Provide the [X, Y] coordinate of the cell's center where the given text is located.  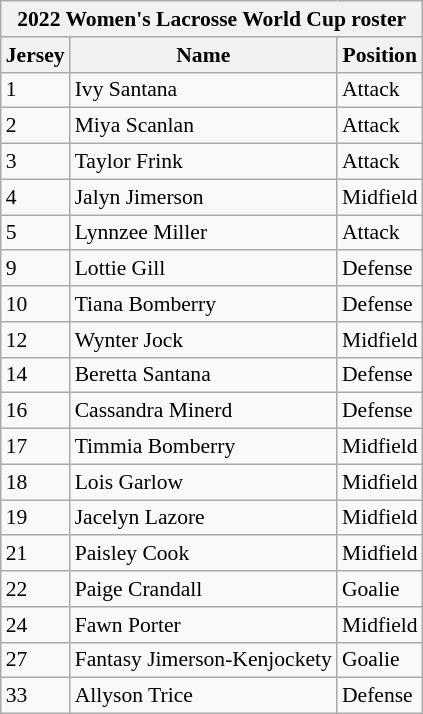
Timmia Bomberry [204, 447]
18 [36, 482]
21 [36, 554]
4 [36, 197]
Miya Scanlan [204, 126]
Taylor Frink [204, 162]
22 [36, 589]
Lois Garlow [204, 482]
Wynter Jock [204, 340]
Tiana Bomberry [204, 304]
Lottie Gill [204, 269]
Fawn Porter [204, 625]
24 [36, 625]
Name [204, 55]
17 [36, 447]
Jersey [36, 55]
19 [36, 518]
2022 Women's Lacrosse World Cup roster [212, 19]
12 [36, 340]
Paisley Cook [204, 554]
Lynnzee Miller [204, 233]
2 [36, 126]
Position [380, 55]
Allyson Trice [204, 696]
Jacelyn Lazore [204, 518]
Fantasy Jimerson-Kenjockety [204, 660]
Ivy Santana [204, 90]
10 [36, 304]
Paige Crandall [204, 589]
33 [36, 696]
14 [36, 375]
27 [36, 660]
Jalyn Jimerson [204, 197]
1 [36, 90]
16 [36, 411]
3 [36, 162]
5 [36, 233]
Beretta Santana [204, 375]
Cassandra Minerd [204, 411]
9 [36, 269]
